Locate the cell with the specified text and output its (X, Y) center coordinate. 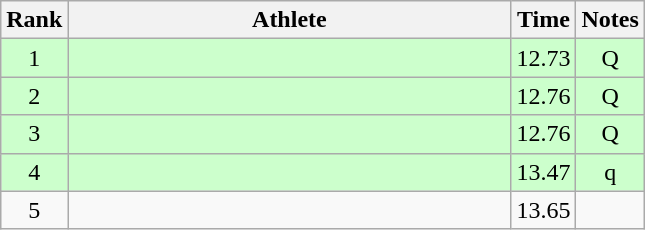
Notes (610, 20)
13.47 (544, 172)
5 (34, 210)
Athlete (290, 20)
Rank (34, 20)
13.65 (544, 210)
1 (34, 58)
4 (34, 172)
3 (34, 134)
Time (544, 20)
2 (34, 96)
q (610, 172)
12.73 (544, 58)
